Find where the given text appears and provide that cell's center as (X, Y) coordinate. 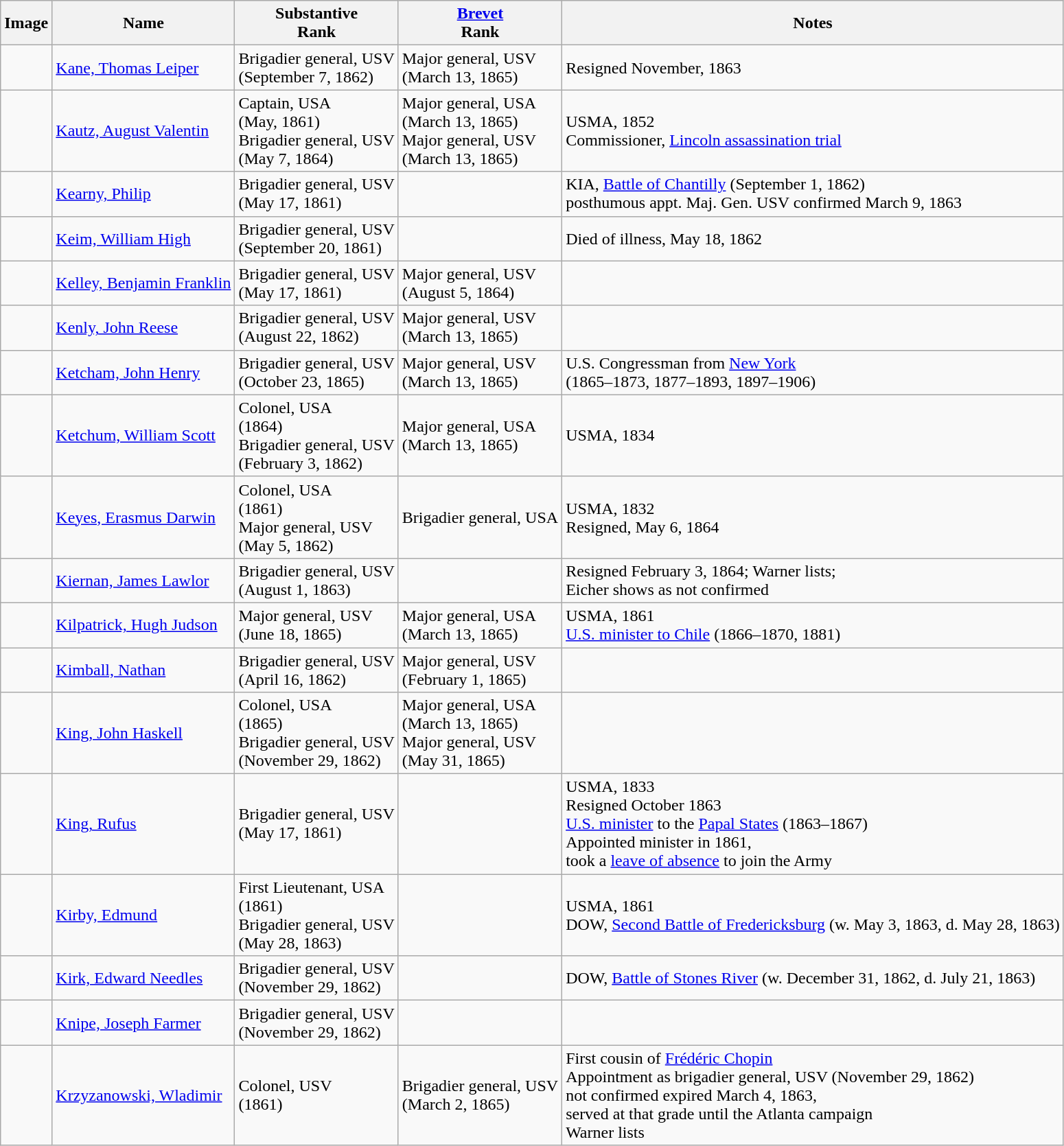
King, John Haskell (143, 733)
Major general, USV(June 18, 1865) (316, 624)
Name (143, 23)
Kearny, Philip (143, 194)
Keim, William High (143, 239)
Colonel, USV(1861) (316, 1095)
USMA, 1861U.S. minister to Chile (1866–1870, 1881) (813, 624)
Keyes, Erasmus Darwin (143, 517)
Brigadier general, USV(September 20, 1861) (316, 239)
Kenly, John Reese (143, 328)
Resigned February 3, 1864; Warner lists;Eicher shows as not confirmed (813, 581)
Kilpatrick, Hugh Judson (143, 624)
Colonel, USA(1864)Brigadier general, USV(February 3, 1862) (316, 435)
Ketcham, John Henry (143, 372)
USMA, 1852Commissioner, Lincoln assassination trial (813, 130)
USMA, 1834 (813, 435)
Brigadier general, USV(March 2, 1865) (480, 1095)
Kimball, Nathan (143, 670)
Ketchum, William Scott (143, 435)
Captain, USA(May, 1861)Brigadier general, USV(May 7, 1864) (316, 130)
Major general, USV(August 5, 1864) (480, 283)
Image (26, 23)
Brigadier general, USV(April 16, 1862) (316, 670)
Brigadier general, USA (480, 517)
First Lieutenant, USA(1861)Brigadier general, USV(May 28, 1863) (316, 915)
Colonel, USA(1861)Major general, USV(May 5, 1862) (316, 517)
Major general, USA(March 13, 1865)Major general, USV(May 31, 1865) (480, 733)
U.S. Congressman from New York(1865–1873, 1877–1893, 1897–1906) (813, 372)
Knipe, Joseph Farmer (143, 1022)
KIA, Battle of Chantilly (September 1, 1862)posthumous appt. Maj. Gen. USV confirmed March 9, 1863 (813, 194)
Krzyzanowski, Wladimir (143, 1095)
Kautz, August Valentin (143, 130)
Brigadier general, USV(August 1, 1863) (316, 581)
SubstantiveRank (316, 23)
Kirby, Edmund (143, 915)
King, Rufus (143, 824)
Brigadier general, USV(October 23, 1865) (316, 372)
USMA, 1833Resigned October 1863U.S. minister to the Papal States (1863–1867)Appointed minister in 1861,took a leave of absence to join the Army (813, 824)
Colonel, USA(1865)Brigadier general, USV(November 29, 1862) (316, 733)
Major general, USV(February 1, 1865) (480, 670)
Brigadier general, USV(August 22, 1862) (316, 328)
Kane, Thomas Leiper (143, 67)
BrevetRank (480, 23)
Kirk, Edward Needles (143, 979)
Kiernan, James Lawlor (143, 581)
Notes (813, 23)
USMA, 1861DOW, Second Battle of Fredericksburg (w. May 3, 1863, d. May 28, 1863) (813, 915)
USMA, 1832Resigned, May 6, 1864 (813, 517)
Resigned November, 1863 (813, 67)
Brigadier general, USV(September 7, 1862) (316, 67)
Died of illness, May 18, 1862 (813, 239)
Major general, USA(March 13, 1865)Major general, USV(March 13, 1865) (480, 130)
DOW, Battle of Stones River (w. December 31, 1862, d. July 21, 1863) (813, 979)
Kelley, Benjamin Franklin (143, 283)
